Detect which cell encompasses the target text, then output its [x, y] center coordinate. 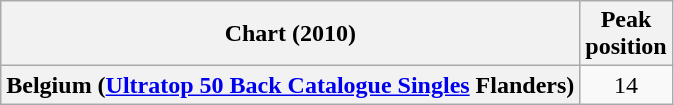
Belgium (Ultratop 50 Back Catalogue Singles Flanders) [290, 85]
Chart (2010) [290, 34]
14 [626, 85]
Peakposition [626, 34]
